Detect which cell encompasses the target text, then output its [X, Y] center coordinate. 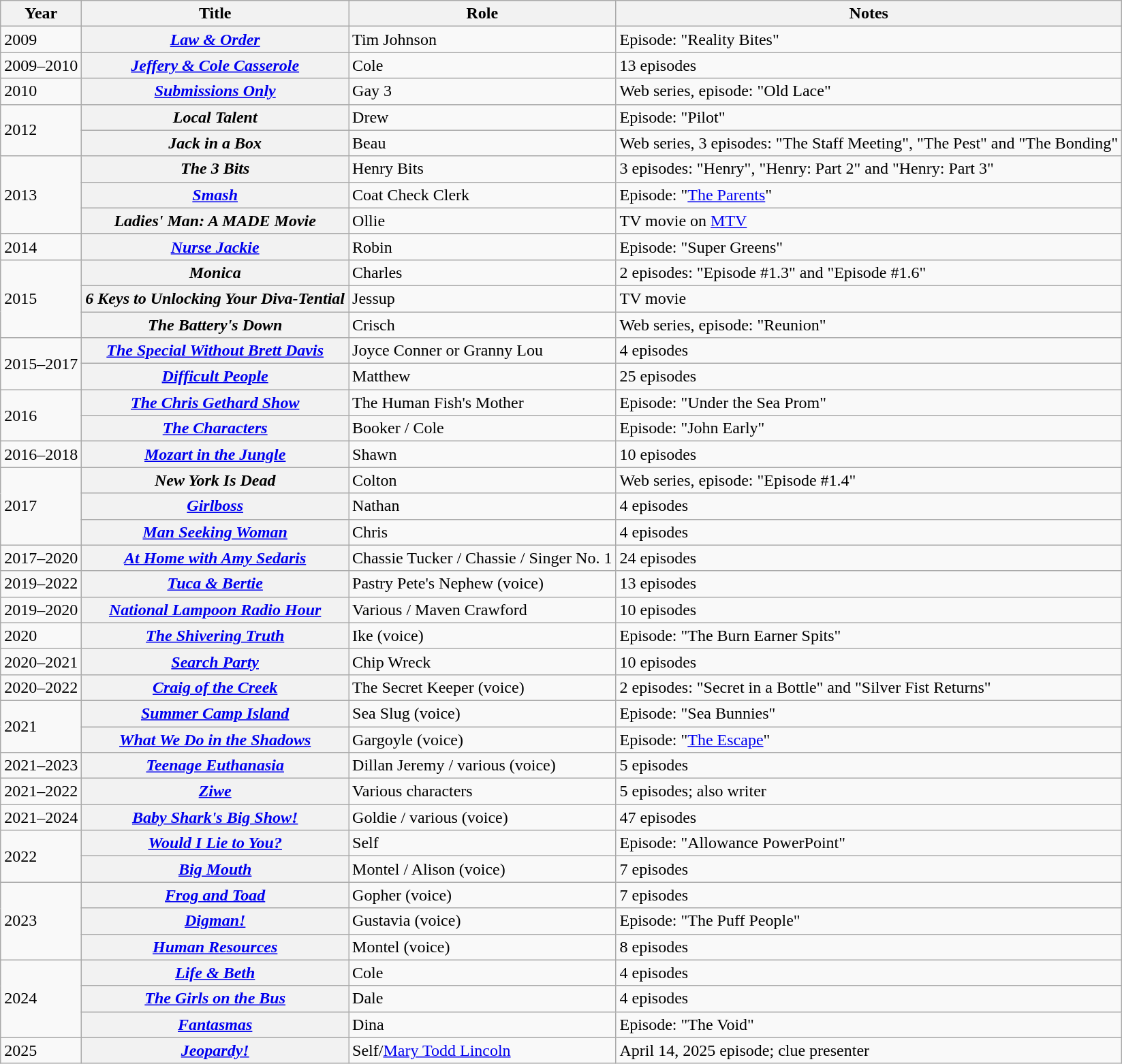
Monica [215, 272]
Episode: "John Early" [869, 428]
2019–2022 [41, 584]
Henry Bits [482, 169]
Web series, 3 episodes: "The Staff Meeting", "The Pest" and "The Bonding" [869, 143]
Would I Lie to You? [215, 843]
Montel / Alison (voice) [482, 869]
2015 [41, 298]
Episode: "The Puff People" [869, 921]
25 episodes [869, 377]
Big Mouth [215, 869]
6 Keys to Unlocking Your Diva-Tential [215, 298]
8 episodes [869, 947]
Charles [482, 272]
Gargoyle (voice) [482, 739]
Notes [869, 14]
Booker / Cole [482, 428]
Chassie Tucker / Chassie / Singer No. 1 [482, 558]
Episode: "The Parents" [869, 195]
Gay 3 [482, 91]
The Shivering Truth [215, 636]
Episode: "Under the Sea Prom" [869, 403]
The 3 Bits [215, 169]
Web series, episode: "Old Lace" [869, 91]
Gustavia (voice) [482, 921]
Dina [482, 1024]
April 14, 2025 episode; clue presenter [869, 1050]
Submissions Only [215, 91]
Crisch [482, 325]
2021–2022 [41, 792]
Mozart in the Jungle [215, 454]
24 episodes [869, 558]
Episode: "Allowance PowerPoint" [869, 843]
2021 [41, 726]
Search Party [215, 661]
Girlboss [215, 506]
Man Seeking Woman [215, 532]
The Special Without Brett Davis [215, 351]
Various / Maven Crawford [482, 610]
Digman! [215, 921]
Episode: "The Void" [869, 1024]
2020–2022 [41, 687]
Colton [482, 480]
The Secret Keeper (voice) [482, 687]
At Home with Amy Sedaris [215, 558]
2014 [41, 247]
Dale [482, 999]
2022 [41, 856]
Robin [482, 247]
Montel (voice) [482, 947]
Jessup [482, 298]
2 episodes: "Episode #1.3" and "Episode #1.6" [869, 272]
Life & Beth [215, 973]
Tim Johnson [482, 40]
Shawn [482, 454]
Human Resources [215, 947]
New York Is Dead [215, 480]
2016 [41, 416]
Baby Shark's Big Show! [215, 817]
Year [41, 14]
Fantasmas [215, 1024]
TV movie on MTV [869, 221]
Web series, episode: "Reunion" [869, 325]
Episode: "Pilot" [869, 117]
Jeopardy! [215, 1050]
Pastry Pete's Nephew (voice) [482, 584]
Episode: "The Escape" [869, 739]
The Human Fish's Mother [482, 403]
47 episodes [869, 817]
Smash [215, 195]
Jeffery & Cole Casserole [215, 65]
The Chris Gethard Show [215, 403]
Episode: "Super Greens" [869, 247]
2020–2021 [41, 661]
Jack in a Box [215, 143]
2010 [41, 91]
2009 [41, 40]
Episode: "Sea Bunnies" [869, 713]
Beau [482, 143]
TV movie [869, 298]
Frog and Toad [215, 895]
Self/Mary Todd Lincoln [482, 1050]
Web series, episode: "Episode #1.4" [869, 480]
Dillan Jeremy / various (voice) [482, 766]
2021–2023 [41, 766]
2025 [41, 1050]
2012 [41, 130]
Craig of the Creek [215, 687]
2023 [41, 921]
Ollie [482, 221]
Various characters [482, 792]
Matthew [482, 377]
Episode: "Reality Bites" [869, 40]
2020 [41, 636]
National Lampoon Radio Hour [215, 610]
2016–2018 [41, 454]
Ike (voice) [482, 636]
What We Do in the Shadows [215, 739]
2024 [41, 999]
Teenage Euthanasia [215, 766]
Chip Wreck [482, 661]
2 episodes: "Secret in a Bottle" and "Silver Fist Returns" [869, 687]
Joyce Conner or Granny Lou [482, 351]
Self [482, 843]
2009–2010 [41, 65]
Nathan [482, 506]
Title [215, 14]
Coat Check Clerk [482, 195]
5 episodes; also writer [869, 792]
Ladies' Man: A MADE Movie [215, 221]
Role [482, 14]
Tuca & Bertie [215, 584]
2019–2020 [41, 610]
3 episodes: "Henry", "Henry: Part 2" and "Henry: Part 3" [869, 169]
Goldie / various (voice) [482, 817]
Chris [482, 532]
Summer Camp Island [215, 713]
Difficult People [215, 377]
2015–2017 [41, 364]
The Girls on the Bus [215, 999]
The Battery's Down [215, 325]
2017–2020 [41, 558]
5 episodes [869, 766]
Episode: "The Burn Earner Spits" [869, 636]
Drew [482, 117]
2013 [41, 195]
Nurse Jackie [215, 247]
Local Talent [215, 117]
Gopher (voice) [482, 895]
Ziwe [215, 792]
2021–2024 [41, 817]
2017 [41, 506]
Law & Order [215, 40]
The Characters [215, 428]
Sea Slug (voice) [482, 713]
